Detect which cell encompasses the target text, then output its (X, Y) center coordinate. 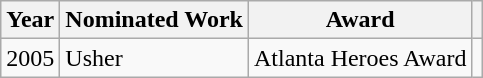
2005 (30, 58)
Atlanta Heroes Award (360, 58)
Usher (154, 58)
Award (360, 20)
Year (30, 20)
Nominated Work (154, 20)
